Identify which cell holds the provided text, then report its [X, Y] central coordinate. 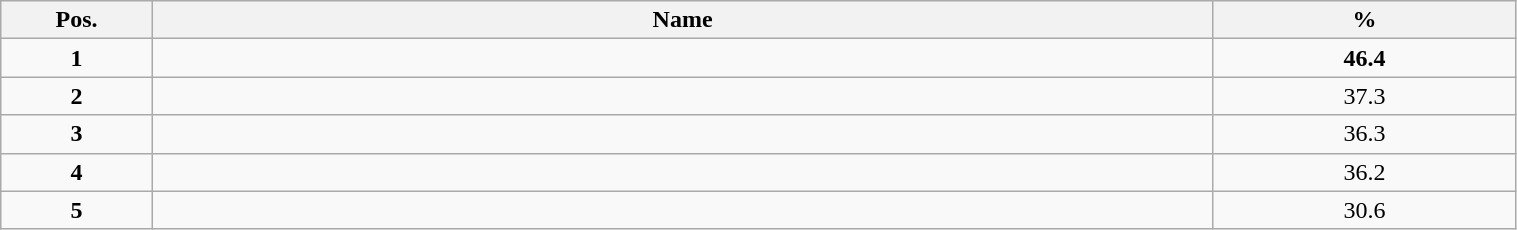
37.3 [1364, 96]
% [1364, 20]
Pos. [77, 20]
46.4 [1364, 58]
4 [77, 172]
3 [77, 134]
5 [77, 210]
36.3 [1364, 134]
36.2 [1364, 172]
1 [77, 58]
2 [77, 96]
Name [682, 20]
30.6 [1364, 210]
